For the text-containing cell, return its midpoint in [X, Y] coordinate format. 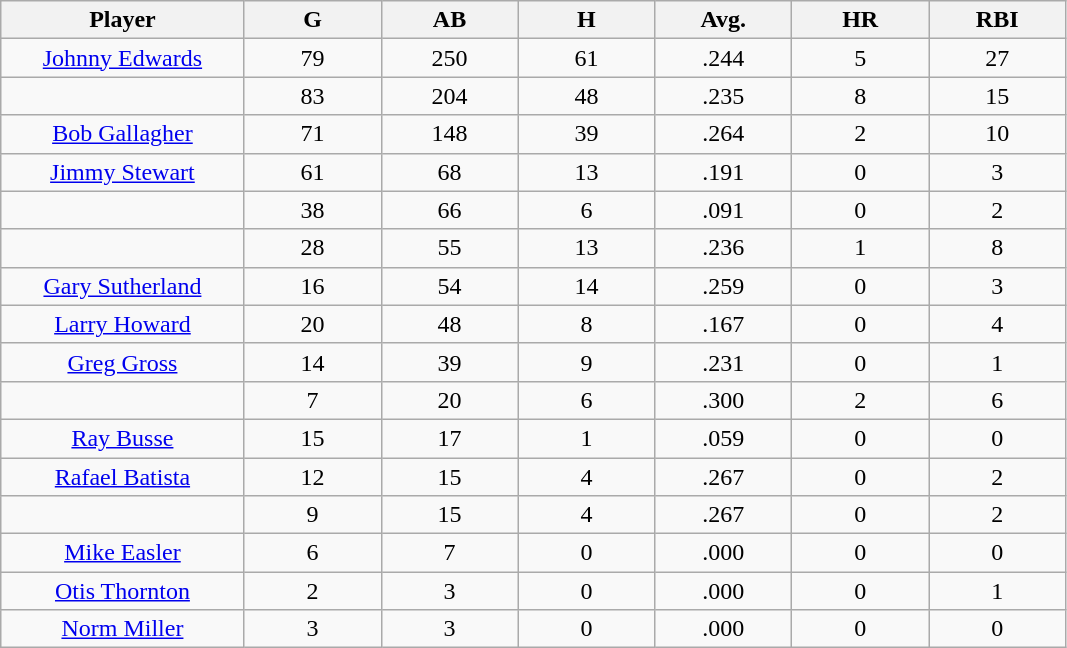
.091 [724, 210]
.059 [724, 438]
5 [860, 58]
71 [312, 134]
204 [450, 96]
Mike Easler [122, 553]
.259 [724, 286]
Jimmy Stewart [122, 172]
83 [312, 96]
27 [998, 58]
.264 [724, 134]
16 [312, 286]
148 [450, 134]
79 [312, 58]
Gary Sutherland [122, 286]
Norm Miller [122, 629]
.235 [724, 96]
68 [450, 172]
Player [122, 20]
.236 [724, 248]
Otis Thornton [122, 591]
H [586, 20]
28 [312, 248]
G [312, 20]
Rafael Batista [122, 477]
38 [312, 210]
10 [998, 134]
Bob Gallagher [122, 134]
AB [450, 20]
.231 [724, 362]
250 [450, 58]
55 [450, 248]
.191 [724, 172]
RBI [998, 20]
54 [450, 286]
17 [450, 438]
.244 [724, 58]
Greg Gross [122, 362]
.167 [724, 324]
Ray Busse [122, 438]
Johnny Edwards [122, 58]
.300 [724, 400]
Avg. [724, 20]
Larry Howard [122, 324]
12 [312, 477]
66 [450, 210]
HR [860, 20]
